Extract the (x, y) coordinate from the center of the cell holding the provided text.  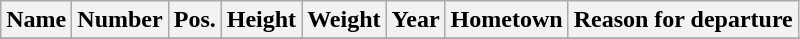
Reason for departure (683, 20)
Pos. (194, 20)
Name (36, 20)
Number (120, 20)
Hometown (506, 20)
Weight (344, 20)
Height (261, 20)
Year (416, 20)
